Detect which cell encompasses the target text, then output its [X, Y] center coordinate. 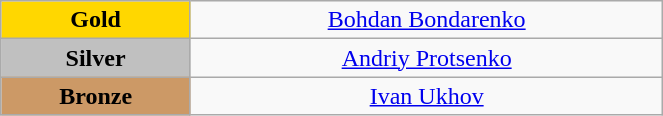
Ivan Ukhov [426, 96]
Bohdan Bondarenko [426, 20]
Gold [96, 20]
Silver [96, 58]
Andriy Protsenko [426, 58]
Bronze [96, 96]
